Find where the given text appears and provide that cell's center as [x, y] coordinate. 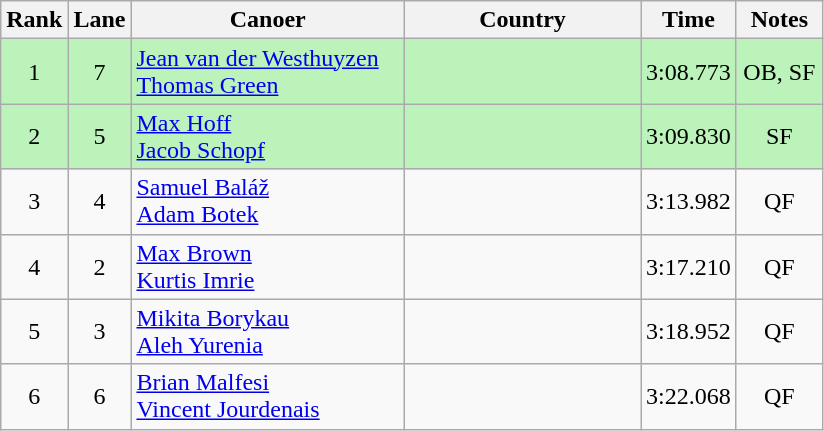
3:09.830 [689, 136]
Max HoffJacob Schopf [268, 136]
OB, SF [779, 72]
Notes [779, 20]
Rank [34, 20]
SF [779, 136]
7 [100, 72]
Lane [100, 20]
Country [522, 20]
1 [34, 72]
Time [689, 20]
Samuel BalážAdam Botek [268, 202]
Mikita BorykauAleh Yurenia [268, 332]
3:08.773 [689, 72]
3:18.952 [689, 332]
3:17.210 [689, 266]
Max BrownKurtis Imrie [268, 266]
Brian MalfesiVincent Jourdenais [268, 396]
3:22.068 [689, 396]
Canoer [268, 20]
3:13.982 [689, 202]
Jean van der WesthuyzenThomas Green [268, 72]
